Scan for the cell matching the given text and deliver its (x, y) coordinate at center. 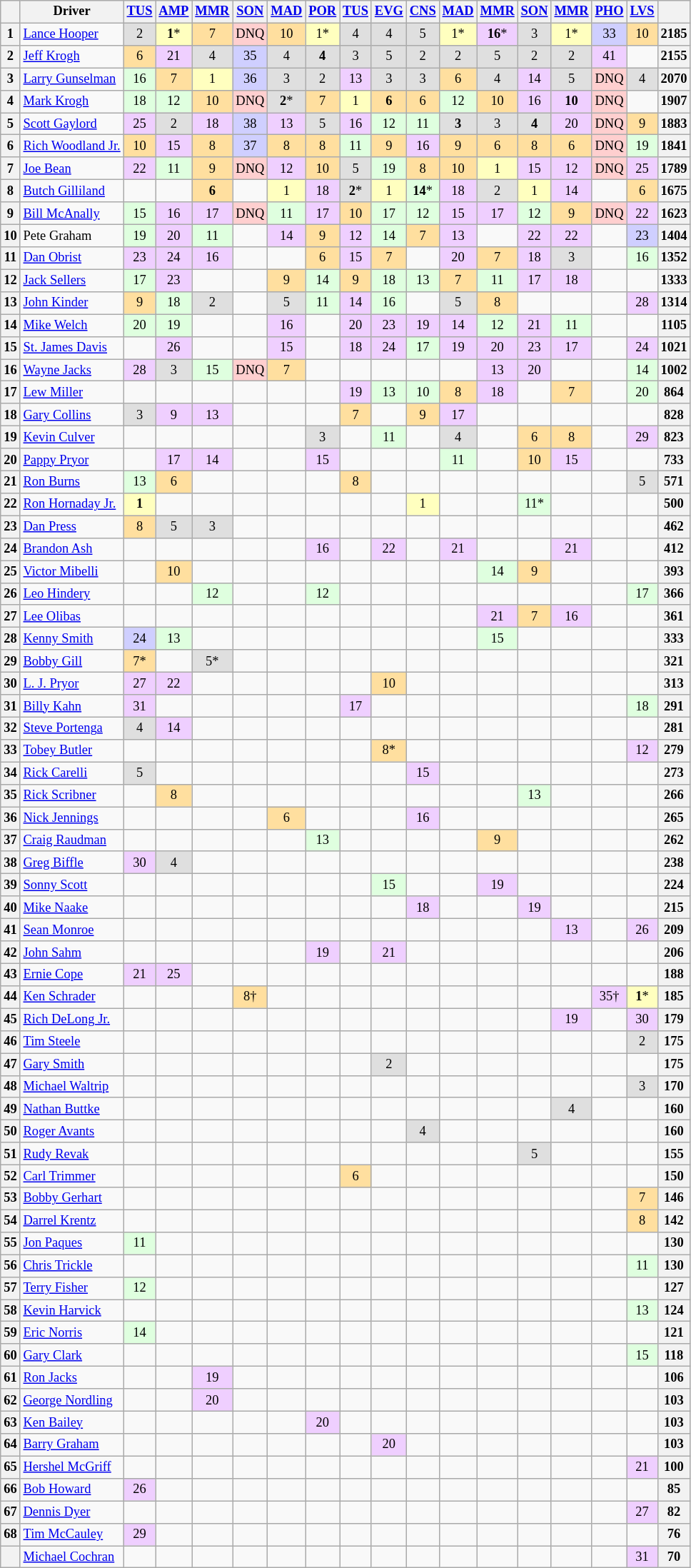
Michael Cochran (71, 1557)
Chris Trickle (71, 1265)
823 (674, 437)
Lee Olibas (71, 617)
Carl Trimmer (71, 1177)
Darrel Krentz (71, 1221)
1841 (674, 146)
Billy Kahn (71, 705)
39 (10, 885)
66 (10, 1489)
266 (674, 795)
55 (10, 1244)
150 (674, 1177)
185 (674, 997)
1883 (674, 124)
65 (10, 1467)
Ron Jacks (71, 1378)
209 (674, 930)
34 (10, 773)
Ron Burns (71, 483)
Dan Press (71, 527)
42 (10, 953)
1789 (674, 169)
48 (10, 1087)
1404 (674, 236)
100 (674, 1467)
57 (10, 1288)
Bill McAnally (71, 213)
Eric Norris (71, 1332)
Joe Bean (71, 169)
1002 (674, 370)
124 (674, 1311)
Larry Gunselman (71, 79)
POR (323, 11)
60 (10, 1355)
279 (674, 751)
265 (674, 818)
Steve Portenga (71, 728)
1333 (674, 280)
Jon Paques (71, 1244)
1314 (674, 303)
Ernie Cope (71, 975)
106 (674, 1378)
32 (10, 728)
1623 (674, 213)
127 (674, 1288)
2185 (674, 34)
Victor Mibelli (71, 571)
Pete Graham (71, 236)
76 (674, 1535)
Pappy Pryor (71, 460)
Ken Schrader (71, 997)
Rick Carelli (71, 773)
62 (10, 1399)
Rick Scribner (71, 795)
14* (423, 191)
AMP (174, 11)
Michael Waltrip (71, 1087)
St. James Davis (71, 347)
Barry Graham (71, 1445)
Sean Monroe (71, 930)
44 (10, 997)
733 (674, 460)
Greg Biffle (71, 863)
5* (213, 661)
Driver (71, 11)
68 (10, 1535)
Leo Hindery (71, 594)
121 (674, 1332)
Wayne Jacks (71, 370)
EVG (388, 11)
Mark Krogh (71, 101)
Nick Jennings (71, 818)
238 (674, 863)
70 (674, 1557)
George Nordling (71, 1399)
281 (674, 728)
Brandon Ash (71, 550)
Jeff Krogh (71, 57)
49 (10, 1110)
1021 (674, 347)
361 (674, 617)
PHO (610, 11)
7* (140, 661)
864 (674, 393)
46 (10, 1042)
170 (674, 1087)
L. J. Pryor (71, 684)
2155 (674, 57)
462 (674, 527)
85 (674, 1489)
51 (10, 1154)
58 (10, 1311)
LVS (642, 11)
67 (10, 1512)
Butch Gilliland (71, 191)
56 (10, 1265)
Lance Hooper (71, 34)
Craig Raudman (71, 840)
35† (610, 997)
64 (10, 1445)
155 (674, 1154)
16* (497, 34)
47 (10, 1064)
Tim McCauley (71, 1535)
142 (674, 1221)
366 (674, 594)
1907 (674, 101)
828 (674, 416)
Terry Fisher (71, 1288)
500 (674, 504)
Tobey Butler (71, 751)
179 (674, 1020)
Mike Welch (71, 326)
Rich Woodland Jr. (71, 146)
8* (388, 751)
571 (674, 483)
Gary Collins (71, 416)
40 (10, 907)
Kevin Harvick (71, 1311)
Tim Steele (71, 1042)
82 (674, 1512)
CNS (423, 11)
1352 (674, 258)
Mike Naake (71, 907)
8† (250, 997)
Kevin Culver (71, 437)
215 (674, 907)
53 (10, 1198)
412 (674, 550)
Rich DeLong Jr. (71, 1020)
11* (534, 504)
61 (10, 1378)
Roger Avants (71, 1131)
291 (674, 705)
188 (674, 975)
John Kinder (71, 303)
146 (674, 1198)
Scott Gaylord (71, 124)
321 (674, 661)
Gary Smith (71, 1064)
1105 (674, 326)
Kenny Smith (71, 638)
Lew Miller (71, 393)
313 (674, 684)
Dennis Dyer (71, 1512)
262 (674, 840)
54 (10, 1221)
273 (674, 773)
206 (674, 953)
John Sahm (71, 953)
Ken Bailey (71, 1422)
Sonny Scott (71, 885)
224 (674, 885)
Dan Obrist (71, 258)
59 (10, 1332)
Rudy Revak (71, 1154)
45 (10, 1020)
50 (10, 1131)
63 (10, 1422)
Bobby Gill (71, 661)
Bobby Gerhart (71, 1198)
118 (674, 1355)
52 (10, 1177)
Gary Clark (71, 1355)
Jack Sellers (71, 280)
Hershel McGriff (71, 1467)
333 (674, 638)
2070 (674, 79)
43 (10, 975)
1675 (674, 191)
393 (674, 571)
Ron Hornaday Jr. (71, 504)
Nathan Buttke (71, 1110)
Bob Howard (71, 1489)
